Return the (x, y) coordinate for the center point of the cell that contains the specified text.  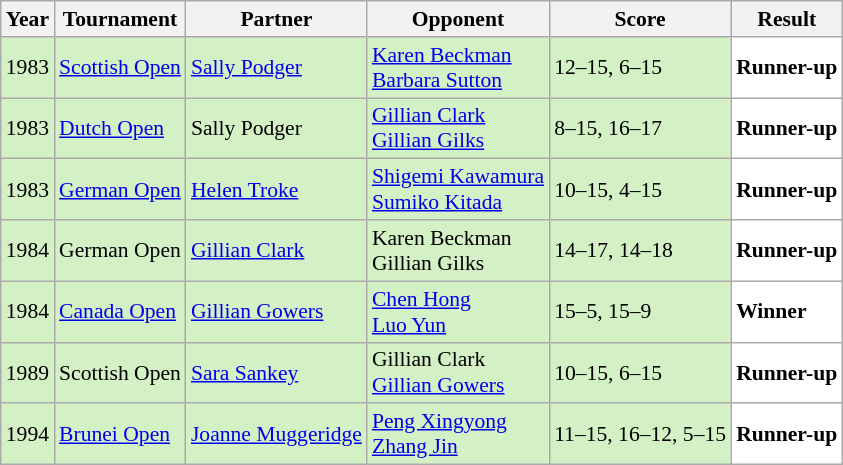
Peng Xingyong Zhang Jin (458, 434)
Score (640, 19)
10–15, 6–15 (640, 372)
Gillian Gowers (276, 312)
Sara Sankey (276, 372)
15–5, 15–9 (640, 312)
1989 (28, 372)
Helen Troke (276, 190)
Joanne Muggeridge (276, 434)
Dutch Open (120, 128)
Year (28, 19)
Karen Beckman Barbara Sutton (458, 68)
11–15, 16–12, 5–15 (640, 434)
Chen Hong Luo Yun (458, 312)
Tournament (120, 19)
Winner (786, 312)
8–15, 16–17 (640, 128)
Opponent (458, 19)
10–15, 4–15 (640, 190)
Partner (276, 19)
Result (786, 19)
Karen Beckman Gillian Gilks (458, 250)
1994 (28, 434)
Canada Open (120, 312)
Gillian Clark Gillian Gowers (458, 372)
Shigemi Kawamura Sumiko Kitada (458, 190)
Brunei Open (120, 434)
Gillian Clark Gillian Gilks (458, 128)
12–15, 6–15 (640, 68)
Gillian Clark (276, 250)
14–17, 14–18 (640, 250)
